Identify which cell holds the provided text, then report its [X, Y] central coordinate. 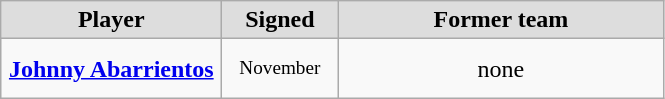
Signed [280, 20]
Former team [501, 20]
November [280, 69]
Johnny Abarrientos [112, 69]
Player [112, 20]
none [501, 69]
